Provide the [x, y] coordinate of the cell's center where the given text is located.  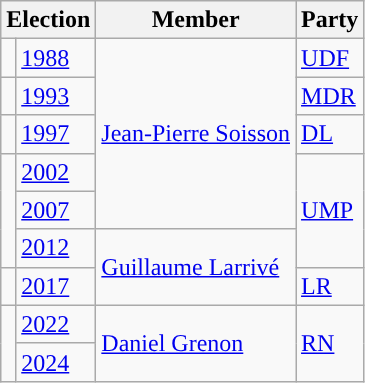
2012 [56, 248]
UMP [330, 210]
UDF [330, 58]
2007 [56, 210]
Member [196, 20]
1997 [56, 134]
2002 [56, 172]
2022 [56, 324]
1993 [56, 96]
1988 [56, 58]
Election [48, 20]
DL [330, 134]
LR [330, 286]
Daniel Grenon [196, 343]
RN [330, 343]
Jean-Pierre Soisson [196, 134]
2017 [56, 286]
Guillaume Larrivé [196, 267]
2024 [56, 362]
MDR [330, 96]
Party [330, 20]
